Return the (x, y) coordinate for the center point of the cell that contains the specified text.  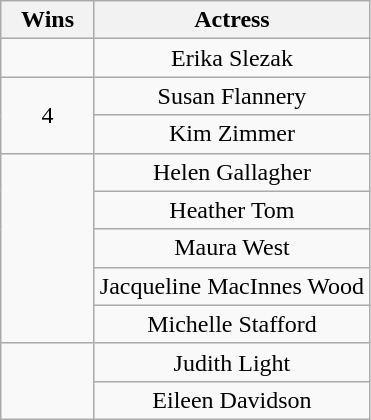
Susan Flannery (232, 96)
Michelle Stafford (232, 324)
Actress (232, 20)
Maura West (232, 248)
Kim Zimmer (232, 134)
Jacqueline MacInnes Wood (232, 286)
Wins (48, 20)
4 (48, 115)
Erika Slezak (232, 58)
Eileen Davidson (232, 400)
Judith Light (232, 362)
Heather Tom (232, 210)
Helen Gallagher (232, 172)
